For the text-containing cell, return its midpoint in [X, Y] coordinate format. 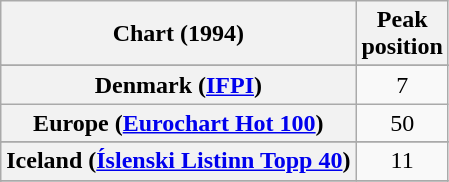
Iceland (Íslenski Listinn Topp 40) [178, 161]
11 [402, 161]
Europe (Eurochart Hot 100) [178, 123]
7 [402, 85]
Chart (1994) [178, 34]
50 [402, 123]
Denmark (IFPI) [178, 85]
Peakposition [402, 34]
